Scan for the cell matching the given text and deliver its (x, y) coordinate at center. 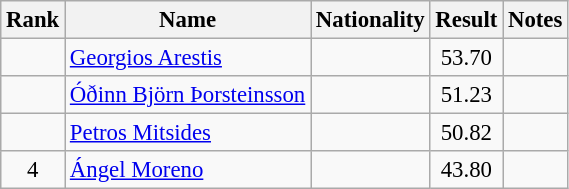
Georgios Arestis (188, 58)
Óðinn Björn Þorsteinsson (188, 95)
Rank (33, 20)
51.23 (466, 95)
Result (466, 20)
Name (188, 20)
Petros Mitsides (188, 133)
4 (33, 170)
43.80 (466, 170)
Ángel Moreno (188, 170)
Nationality (370, 20)
Notes (536, 20)
50.82 (466, 133)
53.70 (466, 58)
